For the text-containing cell, return its midpoint in [X, Y] coordinate format. 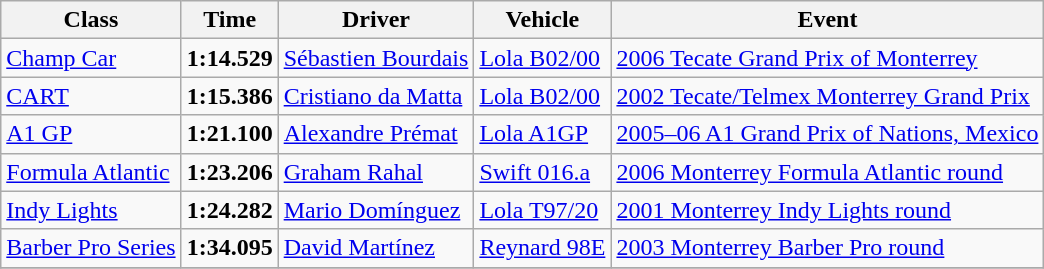
Reynard 98E [542, 248]
Class [91, 20]
Lola A1GP [542, 134]
Vehicle [542, 20]
Sébastien Bourdais [376, 58]
Graham Rahal [376, 172]
Mario Domínguez [376, 210]
David Martínez [376, 248]
Time [230, 20]
CART [91, 96]
1:15.386 [230, 96]
Formula Atlantic [91, 172]
Swift 016.a [542, 172]
A1 GP [91, 134]
Alexandre Prémat [376, 134]
1:24.282 [230, 210]
2001 Monterrey Indy Lights round [828, 210]
2003 Monterrey Barber Pro round [828, 248]
1:21.100 [230, 134]
Event [828, 20]
1:34.095 [230, 248]
2002 Tecate/Telmex Monterrey Grand Prix [828, 96]
Indy Lights [91, 210]
2006 Monterrey Formula Atlantic round [828, 172]
2006 Tecate Grand Prix of Monterrey [828, 58]
1:14.529 [230, 58]
2005–06 A1 Grand Prix of Nations, Mexico [828, 134]
Champ Car [91, 58]
Driver [376, 20]
1:23.206 [230, 172]
Lola T97/20 [542, 210]
Barber Pro Series [91, 248]
Cristiano da Matta [376, 96]
